Find where the given text appears and provide that cell's center as [x, y] coordinate. 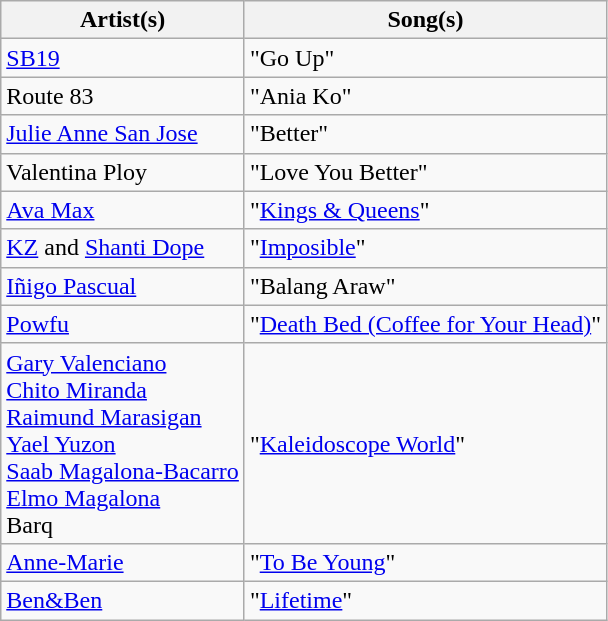
Gary ValencianoChito MirandaRaimund MarasiganYael YuzonSaab Magalona-BacarroElmo MagalonaBarq [123, 443]
KZ and Shanti Dope [123, 248]
"Go Up" [425, 58]
Ben&Ben [123, 600]
Powfu [123, 324]
Iñigo Pascual [123, 286]
Julie Anne San Jose [123, 134]
"Lifetime" [425, 600]
Ava Max [123, 210]
"Balang Araw" [425, 286]
"Kaleidoscope World" [425, 443]
"Death Bed (Coffee for Your Head)" [425, 324]
Route 83 [123, 96]
"Love You Better" [425, 172]
Valentina Ploy [123, 172]
"Kings & Queens" [425, 210]
"Imposible" [425, 248]
SB19 [123, 58]
"To Be Young" [425, 562]
"Better" [425, 134]
Song(s) [425, 20]
Artist(s) [123, 20]
Anne-Marie [123, 562]
"Ania Ko" [425, 96]
